Extract the [X, Y] coordinate from the center of the cell holding the provided text.  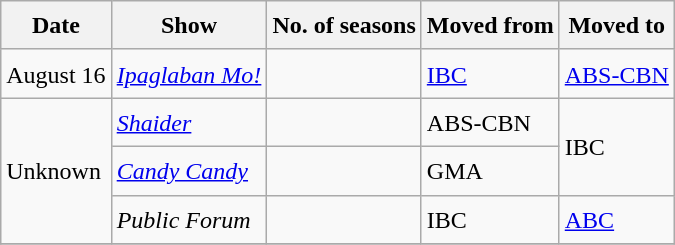
GMA [490, 170]
No. of seasons [344, 26]
Ipaglaban Mo! [189, 74]
Moved from [490, 26]
August 16 [56, 74]
Shaider [189, 122]
Unknown [56, 171]
Date [56, 26]
ABC [616, 220]
Moved to [616, 26]
Public Forum [189, 220]
Show [189, 26]
Candy Candy [189, 170]
